Extract the (X, Y) coordinate from the center of the cell holding the provided text.  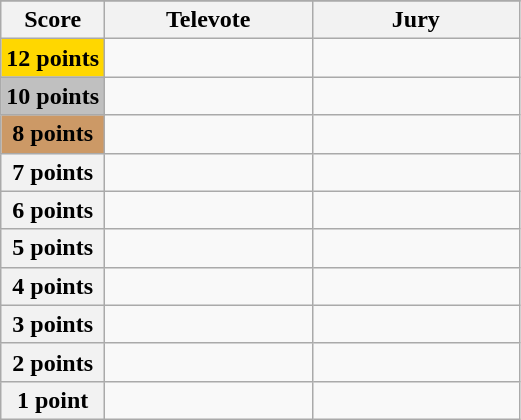
Jury (416, 20)
Score (53, 20)
12 points (53, 58)
4 points (53, 286)
6 points (53, 210)
1 point (53, 400)
10 points (53, 96)
Televote (209, 20)
5 points (53, 248)
3 points (53, 324)
7 points (53, 172)
8 points (53, 134)
2 points (53, 362)
